Scan for the cell matching the given text and deliver its [x, y] coordinate at center. 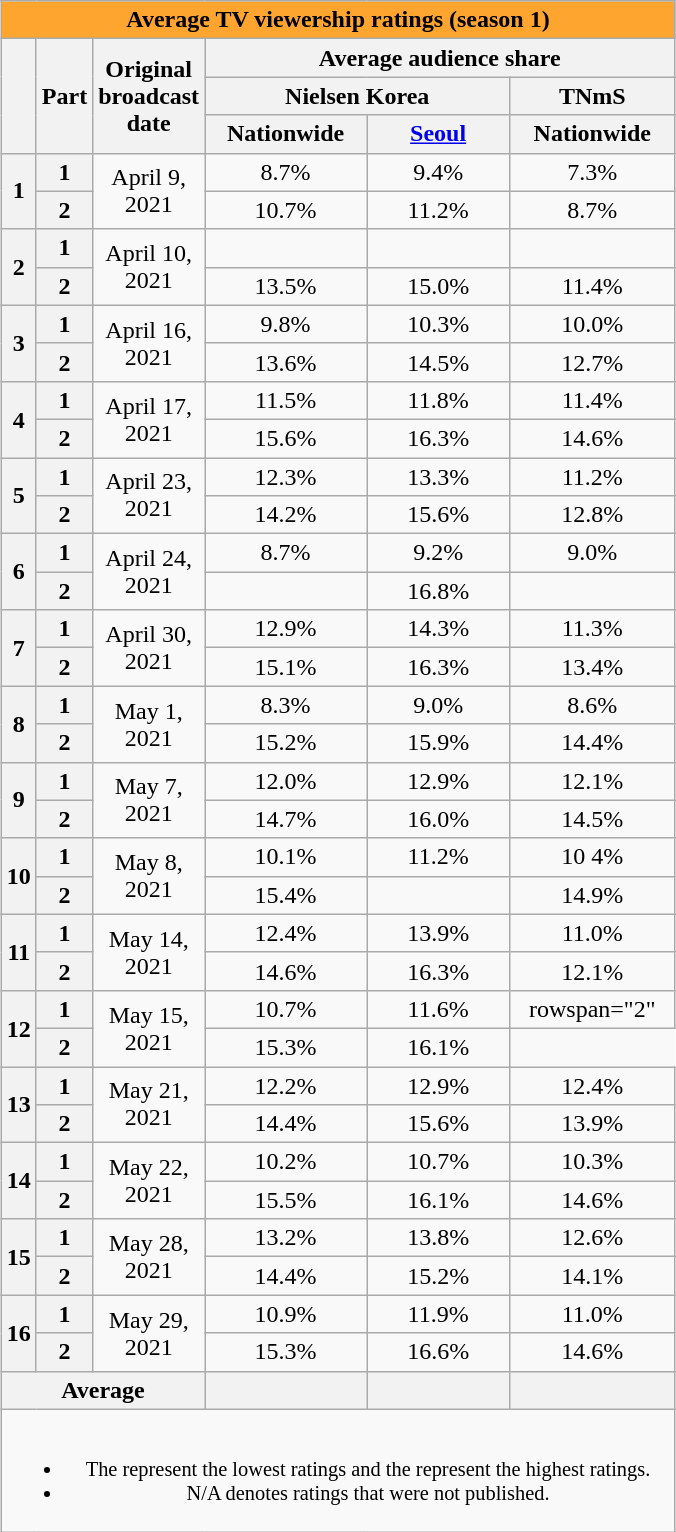
May 7, 2021 [149, 800]
3 [18, 343]
Average audience share [440, 58]
April 17, 2021 [149, 419]
April 30, 2021 [149, 648]
9.2% [438, 553]
11 [18, 952]
The represent the lowest ratings and the represent the highest ratings.N/A denotes ratings that were not published. [338, 1470]
14.7% [286, 819]
16.0% [438, 819]
16.6% [438, 1352]
Seoul [438, 134]
10.2% [286, 1162]
10 [18, 876]
10.1% [286, 857]
April 9, 2021 [149, 191]
14.9% [592, 895]
May 14, 2021 [149, 952]
8.6% [592, 705]
11.6% [438, 1009]
TNmS [592, 96]
13.6% [286, 362]
15 [18, 1257]
12.2% [286, 1085]
11.5% [286, 400]
12.8% [592, 515]
5 [18, 496]
7 [18, 648]
May 8, 2021 [149, 876]
April 24, 2021 [149, 572]
April 23, 2021 [149, 496]
7.3% [592, 172]
15.5% [286, 1200]
12.6% [592, 1238]
10 4% [592, 857]
May 28, 2021 [149, 1257]
14 [18, 1181]
16.8% [438, 591]
Part [64, 96]
10.0% [592, 324]
11.8% [438, 400]
April 16, 2021 [149, 343]
13.5% [286, 286]
16 [18, 1333]
10.9% [286, 1314]
15.9% [438, 743]
8 [18, 724]
9 [18, 800]
May 22, 2021 [149, 1181]
15.4% [286, 895]
12.3% [286, 477]
11.9% [438, 1314]
11.3% [592, 629]
rowspan="2" [592, 1009]
12.0% [286, 781]
15.1% [286, 667]
13.8% [438, 1238]
4 [18, 419]
May 29, 2021 [149, 1333]
13.4% [592, 667]
13 [18, 1104]
9.8% [286, 324]
9.4% [438, 172]
13.2% [286, 1238]
Average [102, 1390]
14.3% [438, 629]
May 1, 2021 [149, 724]
6 [18, 572]
14.1% [592, 1276]
15.0% [438, 286]
13.3% [438, 477]
Nielsen Korea [358, 96]
Original broadcast date [149, 96]
Average TV viewership ratings (season 1) [338, 20]
12 [18, 1028]
May 15, 2021 [149, 1028]
14.2% [286, 515]
8.3% [286, 705]
May 21, 2021 [149, 1104]
April 10, 2021 [149, 267]
12.7% [592, 362]
